Search for the cell housing the specified text and yield its (X, Y) center coordinate. 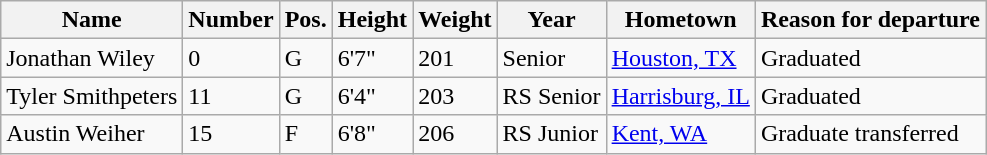
Number (231, 20)
6'8" (372, 134)
203 (455, 96)
Kent, WA (680, 134)
15 (231, 134)
Pos. (306, 20)
Harrisburg, IL (680, 96)
206 (455, 134)
RS Junior (552, 134)
6'4" (372, 96)
Senior (552, 58)
Weight (455, 20)
Houston, TX (680, 58)
6'7" (372, 58)
Austin Weiher (92, 134)
Jonathan Wiley (92, 58)
11 (231, 96)
RS Senior (552, 96)
F (306, 134)
Tyler Smithpeters (92, 96)
Height (372, 20)
Hometown (680, 20)
Graduate transferred (870, 134)
0 (231, 58)
Year (552, 20)
Reason for departure (870, 20)
201 (455, 58)
Name (92, 20)
